Search for the cell housing the specified text and yield its (X, Y) center coordinate. 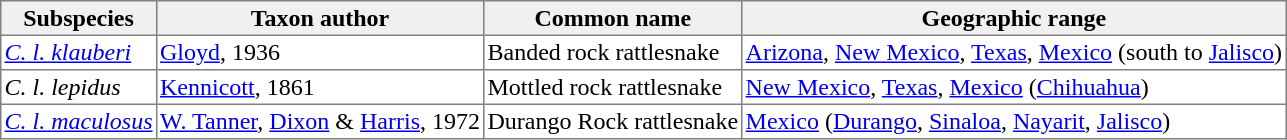
Durango Rock rattlesnake (613, 121)
C. l. lepidus (79, 87)
C. l. klauberi (79, 52)
Arizona, New Mexico, Texas, Mexico (south to Jalisco) (1014, 52)
Taxon author (320, 18)
Subspecies (79, 18)
Mottled rock rattlesnake (613, 87)
Gloyd, 1936 (320, 52)
Common name (613, 18)
Mexico (Durango, Sinaloa, Nayarit, Jalisco) (1014, 121)
Geographic range (1014, 18)
W. Tanner, Dixon & Harris, 1972 (320, 121)
Kennicott, 1861 (320, 87)
Banded rock rattlesnake (613, 52)
C. l. maculosus (79, 121)
New Mexico, Texas, Mexico (Chihuahua) (1014, 87)
